Pinpoint the cell where the given text exists, returning its (x, y) midpoint coordinate. 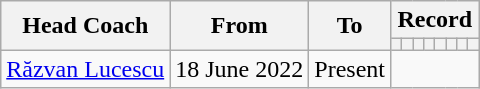
Record (435, 20)
Răzvan Lucescu (86, 69)
From (240, 26)
To (350, 26)
18 June 2022 (240, 69)
Present (350, 69)
Head Coach (86, 26)
